Return [X, Y] of the center of cell containing provided text 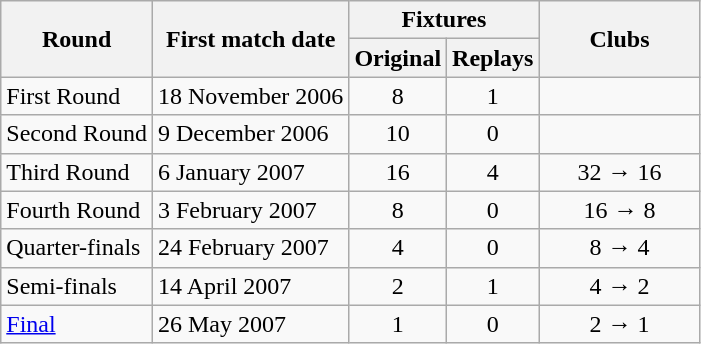
Second Round [77, 134]
Third Round [77, 172]
4 → 2 [620, 286]
9 December 2006 [250, 134]
Original [398, 58]
Fourth Round [77, 210]
Quarter-finals [77, 248]
14 April 2007 [250, 286]
Fixtures [444, 20]
Final [77, 324]
24 February 2007 [250, 248]
First match date [250, 39]
Round [77, 39]
2 → 1 [620, 324]
Replays [493, 58]
10 [398, 134]
16 → 8 [620, 210]
2 [398, 286]
6 January 2007 [250, 172]
18 November 2006 [250, 96]
3 February 2007 [250, 210]
8 → 4 [620, 248]
Semi-finals [77, 286]
32 → 16 [620, 172]
26 May 2007 [250, 324]
Clubs [620, 39]
First Round [77, 96]
16 [398, 172]
